Output the [x, y] coordinate of the center of the cell containing the given text.  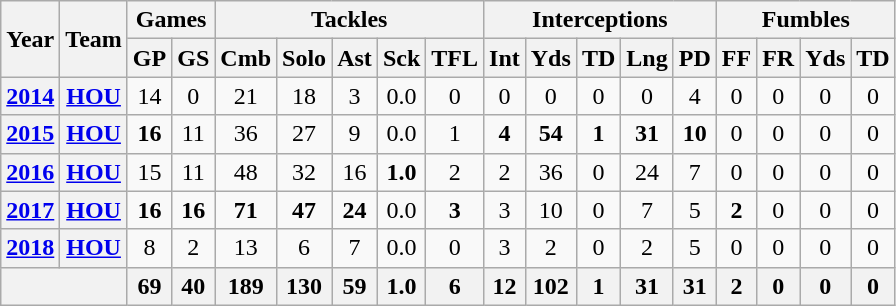
2018 [30, 248]
69 [149, 286]
Int [505, 58]
PD [694, 58]
2015 [30, 134]
Ast [355, 58]
FR [778, 58]
18 [304, 96]
59 [355, 286]
15 [149, 172]
Year [30, 39]
2014 [30, 96]
FF [736, 58]
21 [246, 96]
54 [550, 134]
Team [94, 39]
102 [550, 286]
Interceptions [600, 20]
Cmb [246, 58]
Tackles [350, 20]
40 [194, 286]
Lng [647, 58]
GP [149, 58]
2017 [30, 210]
Fumbles [806, 20]
48 [246, 172]
71 [246, 210]
8 [149, 248]
12 [505, 286]
47 [304, 210]
Games [170, 20]
2016 [30, 172]
130 [304, 286]
189 [246, 286]
GS [194, 58]
14 [149, 96]
9 [355, 134]
Sck [401, 58]
32 [304, 172]
Solo [304, 58]
27 [304, 134]
TFL [455, 58]
13 [246, 248]
